Find where the given text appears and provide that cell's center as (x, y) coordinate. 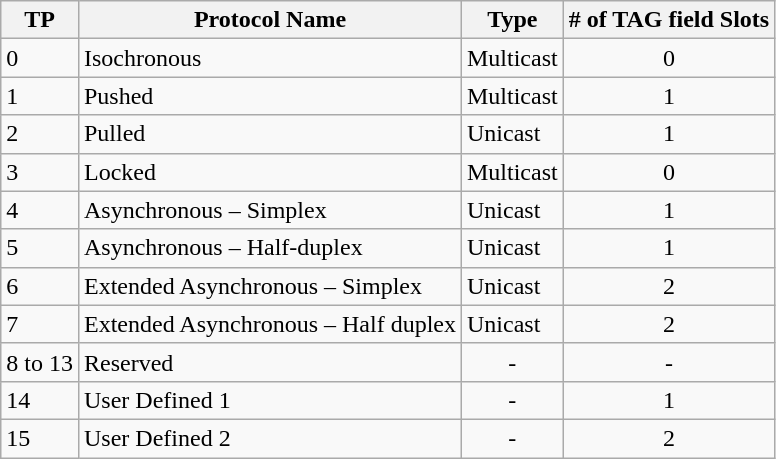
Reserved (270, 362)
15 (40, 438)
6 (40, 286)
Asynchronous – Half-duplex (270, 248)
14 (40, 400)
User Defined 1 (270, 400)
3 (40, 172)
Type (512, 20)
Pulled (270, 134)
7 (40, 324)
Extended Asynchronous – Half duplex (270, 324)
4 (40, 210)
Extended Asynchronous – Simplex (270, 286)
Isochronous (270, 58)
# of TAG field Slots (669, 20)
TP (40, 20)
User Defined 2 (270, 438)
Pushed (270, 96)
8 to 13 (40, 362)
5 (40, 248)
Asynchronous – Simplex (270, 210)
Protocol Name (270, 20)
Locked (270, 172)
